From the cell containing the given text, extract its center point as (X, Y) coordinate. 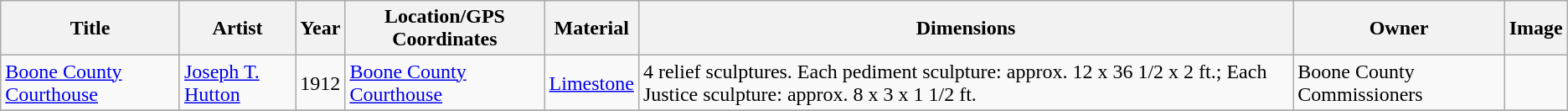
4 relief sculptures. Each pediment sculpture: approx. 12 x 36 1/2 x 2 ft.; Each Justice sculpture: approx. 8 x 3 x 1 1/2 ft. (965, 82)
Location/GPS Coordinates (445, 29)
Title (90, 29)
1912 (320, 82)
Year (320, 29)
Image (1536, 29)
Artist (237, 29)
Boone County Commissioners (1399, 82)
Material (591, 29)
Joseph T. Hutton (237, 82)
Dimensions (965, 29)
Limestone (591, 82)
Owner (1399, 29)
